For the text-containing cell, return its midpoint in [x, y] coordinate format. 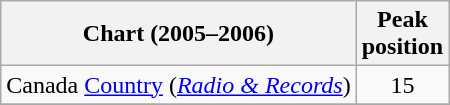
Peakposition [402, 34]
15 [402, 85]
Chart (2005–2006) [178, 34]
Canada Country (Radio & Records) [178, 85]
